From the cell containing the given text, extract its center point as [X, Y] coordinate. 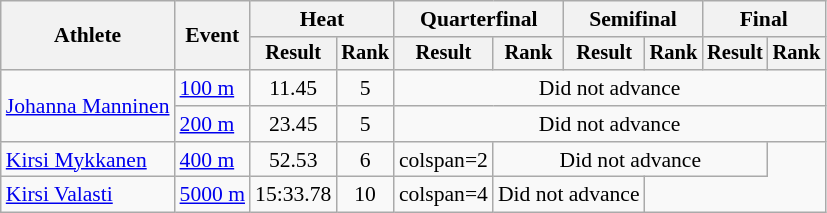
6 [365, 160]
Kirsi Valasti [88, 195]
colspan=4 [444, 195]
400 m [212, 160]
200 m [212, 124]
Johanna Manninen [88, 106]
Kirsi Mykkanen [88, 160]
Quarterfinal [479, 19]
100 m [212, 88]
Athlete [88, 36]
5000 m [212, 195]
Semifinal [633, 19]
Final [764, 19]
23.45 [293, 124]
15:33.78 [293, 195]
Event [212, 36]
Heat [322, 19]
colspan=2 [444, 160]
52.53 [293, 160]
10 [365, 195]
11.45 [293, 88]
